Provide the [X, Y] coordinate of the cell's center where the given text is located.  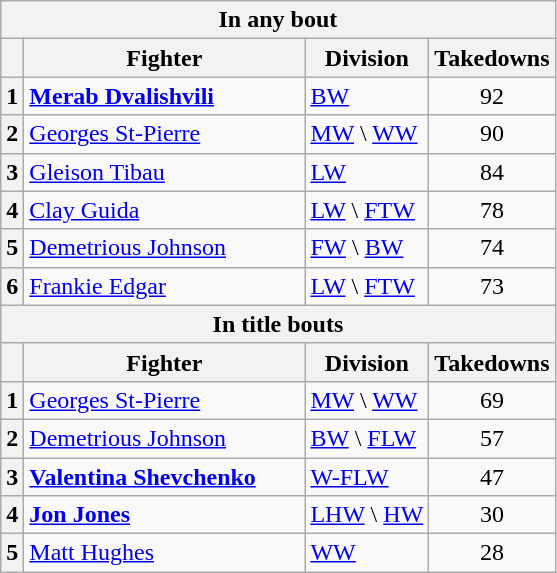
In any bout [278, 20]
FW \ BW [367, 248]
In title bouts [278, 324]
92 [492, 96]
90 [492, 134]
LW [367, 172]
78 [492, 210]
BW \ FLW [367, 438]
BW [367, 96]
W-FLW [367, 477]
73 [492, 286]
LHW \ HW [367, 515]
Jon Jones [164, 515]
Matt Hughes [164, 553]
Gleison Tibau [164, 172]
Clay Guida [164, 210]
Merab Dvalishvili [164, 96]
47 [492, 477]
30 [492, 515]
6 [12, 286]
57 [492, 438]
Valentina Shevchenko [164, 477]
84 [492, 172]
WW [367, 553]
Frankie Edgar [164, 286]
69 [492, 400]
74 [492, 248]
28 [492, 553]
